Pinpoint the cell where the given text exists, returning its (x, y) midpoint coordinate. 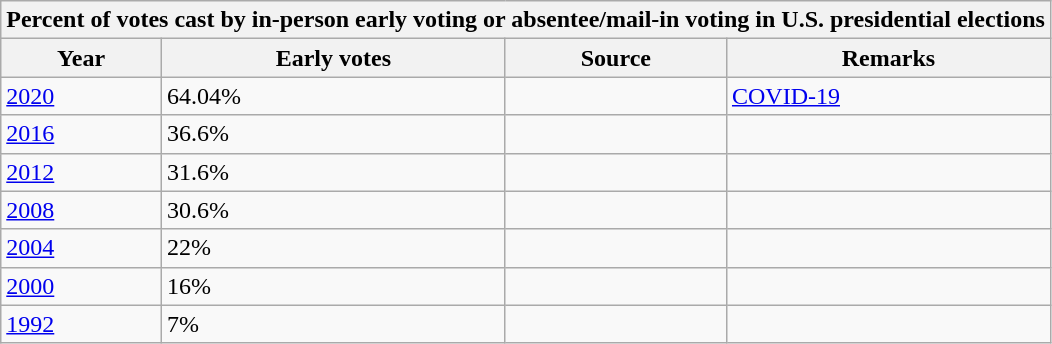
31.6% (333, 172)
2004 (82, 248)
1992 (82, 324)
COVID-19 (888, 96)
2016 (82, 134)
Year (82, 58)
Remarks (888, 58)
7% (333, 324)
2000 (82, 286)
30.6% (333, 210)
2008 (82, 210)
22% (333, 248)
2020 (82, 96)
Percent of votes cast by in-person early voting or absentee/mail-in voting in U.S. presidential elections (526, 20)
2012 (82, 172)
Source (616, 58)
Early votes (333, 58)
16% (333, 286)
36.6% (333, 134)
64.04% (333, 96)
